Identify which cell holds the provided text, then report its (X, Y) central coordinate. 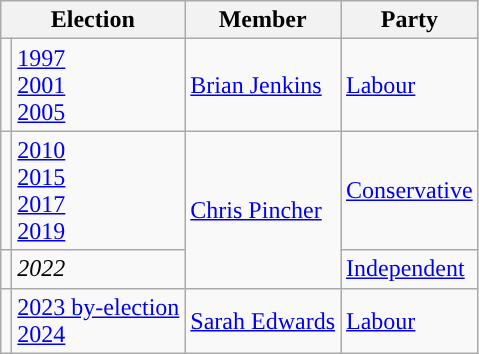
Independent (410, 269)
Brian Jenkins (263, 85)
2022 (98, 269)
Chris Pincher (263, 210)
Party (410, 20)
Conservative (410, 190)
199720012005 (98, 85)
Election (93, 20)
2010201520172019 (98, 190)
Member (263, 20)
Sarah Edwards (263, 320)
2023 by-election2024 (98, 320)
